Output the (X, Y) coordinate of the center of the cell containing the given text.  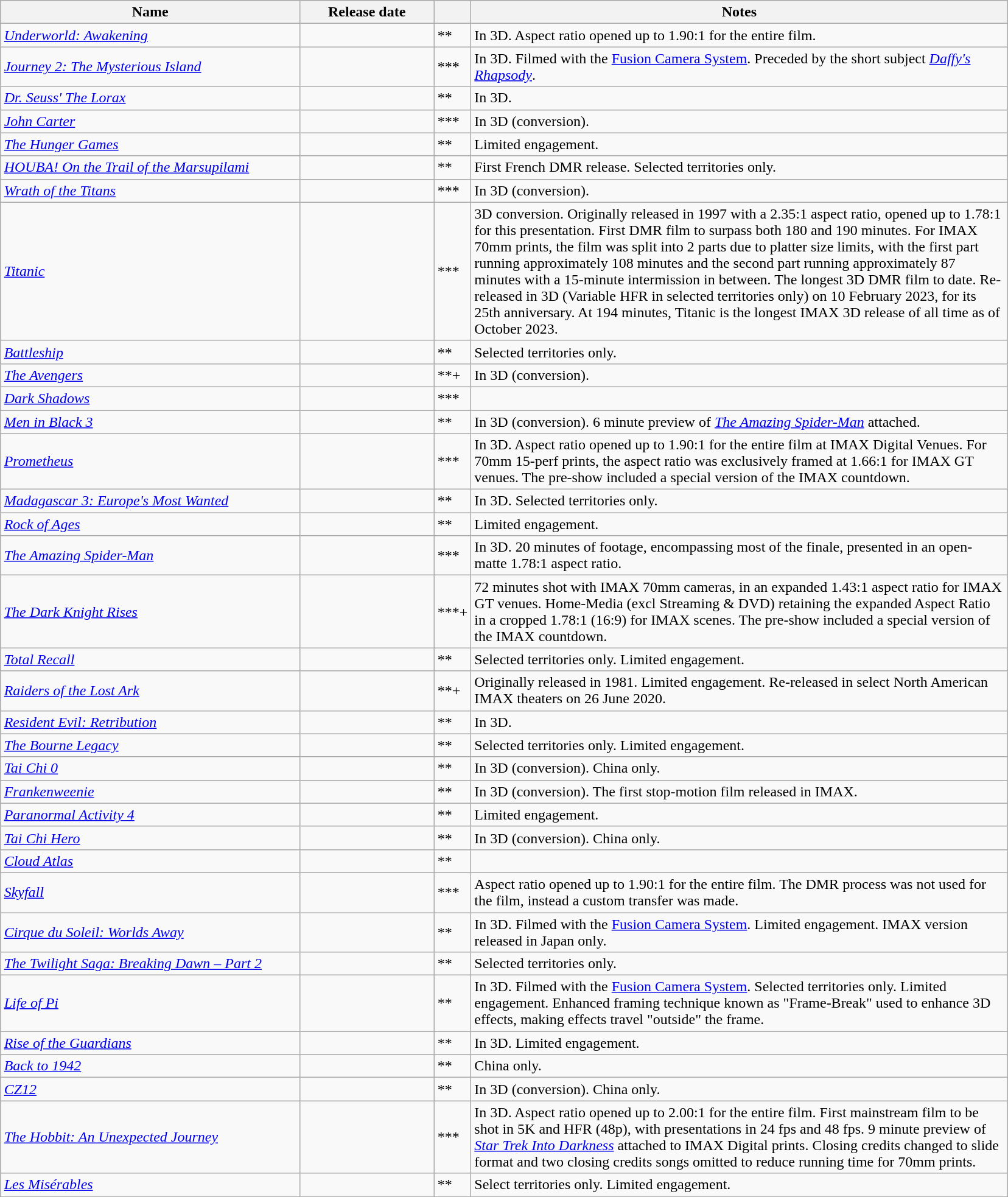
First French DMR release. Selected territories only. (739, 167)
Raiders of the Lost Ark (150, 690)
Total Recall (150, 659)
In 3D. 20 minutes of footage, encompassing most of the finale, presented in an open-matte 1.78:1 aspect ratio. (739, 555)
Wrath of the Titans (150, 191)
HOUBA! On the Trail of the Marsupilami (150, 167)
The Hunger Games (150, 144)
In 3D (conversion). 6 minute preview of The Amazing Spider-Man attached. (739, 422)
Tai Chi 0 (150, 768)
Paranormal Activity 4 (150, 815)
CZ12 (150, 1089)
Journey 2: The Mysterious Island (150, 67)
In 3D. Limited engagement. (739, 1043)
In 3D (conversion). The first stop-motion film released in IMAX. (739, 792)
Aspect ratio opened up to 1.90:1 for the entire film. The DMR process was not used for the film, instead a custom transfer was made. (739, 893)
John Carter (150, 121)
In 3D. Selected territories only. (739, 501)
China only. (739, 1066)
Resident Evil: Retribution (150, 722)
Les Misérables (150, 1185)
Select territories only. Limited engagement. (739, 1185)
Back to 1942 (150, 1066)
The Hobbit: An Unexpected Journey (150, 1137)
Release date (366, 12)
Tai Chi Hero (150, 838)
Cloud Atlas (150, 861)
The Avengers (150, 375)
Dark Shadows (150, 398)
The Amazing Spider-Man (150, 555)
The Twilight Saga: Breaking Dawn – Part 2 (150, 964)
Name (150, 12)
Cirque du Soleil: Worlds Away (150, 932)
In 3D. Filmed with the Fusion Camera System. Limited engagement. IMAX version released in Japan only. (739, 932)
Madagascar 3: Europe's Most Wanted (150, 501)
Rock of Ages (150, 524)
Originally released in 1981. Limited engagement. Re-released in select North American IMAX theaters on 26 June 2020. (739, 690)
Underworld: Awakening (150, 35)
***+ (453, 611)
Skyfall (150, 893)
In 3D. Aspect ratio opened up to 1.90:1 for the entire film. (739, 35)
Frankenweenie (150, 792)
In 3D. Filmed with the Fusion Camera System. Preceded by the short subject Daffy's Rhapsody. (739, 67)
The Bourne Legacy (150, 745)
Titanic (150, 272)
Prometheus (150, 462)
Rise of the Guardians (150, 1043)
Notes (739, 12)
Dr. Seuss' The Lorax (150, 98)
Battleship (150, 352)
Life of Pi (150, 1003)
Men in Black 3 (150, 422)
The Dark Knight Rises (150, 611)
